Determine the [X, Y] coordinate at the center of the cell enclosing the given text.  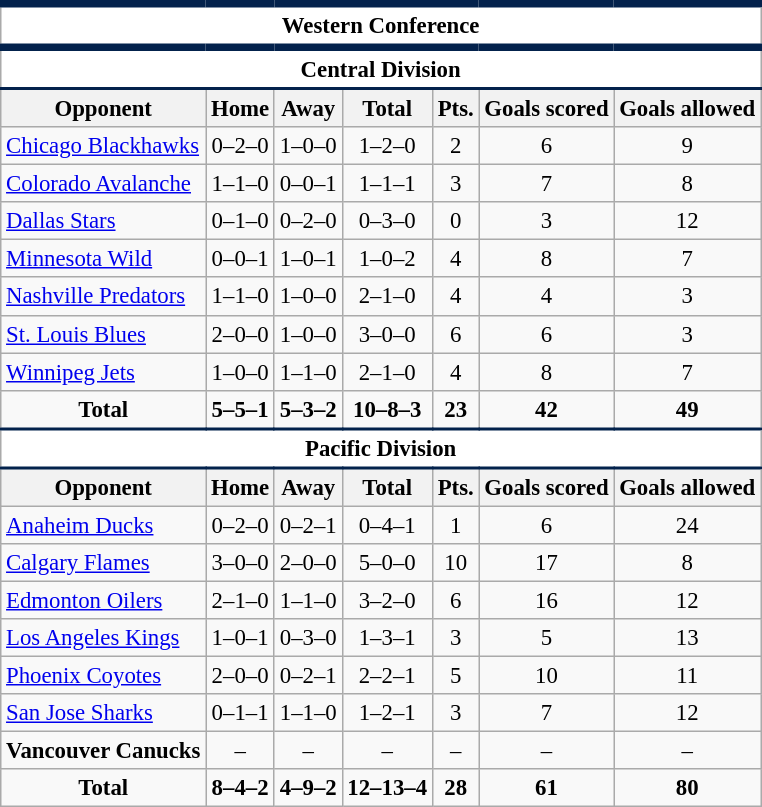
2 [456, 146]
Vancouver Canucks [104, 751]
10–8–3 [387, 409]
28 [456, 788]
0 [456, 221]
Minnesota Wild [104, 259]
1–3–1 [387, 638]
San Jose Sharks [104, 713]
42 [546, 409]
1–2–1 [387, 713]
5–0–0 [387, 563]
0–4–1 [387, 525]
Central Division [381, 68]
0–1–0 [240, 221]
8–4–2 [240, 788]
Calgary Flames [104, 563]
5–3–2 [308, 409]
3–2–0 [387, 600]
St. Louis Blues [104, 334]
24 [688, 525]
Los Angeles Kings [104, 638]
1–2–0 [387, 146]
Phoenix Coyotes [104, 676]
4–9–2 [308, 788]
1–0–2 [387, 259]
16 [546, 600]
23 [456, 409]
80 [688, 788]
11 [688, 676]
5–5–1 [240, 409]
9 [688, 146]
49 [688, 409]
Dallas Stars [104, 221]
0–1–1 [240, 713]
2–2–1 [387, 676]
17 [546, 563]
Pacific Division [381, 448]
1–1–1 [387, 184]
12–13–4 [387, 788]
Edmonton Oilers [104, 600]
Colorado Avalanche [104, 184]
1 [456, 525]
13 [688, 638]
Winnipeg Jets [104, 372]
Anaheim Ducks [104, 525]
Western Conference [381, 26]
Nashville Predators [104, 297]
Chicago Blackhawks [104, 146]
61 [546, 788]
